Scan for the cell matching the given text and deliver its [x, y] coordinate at center. 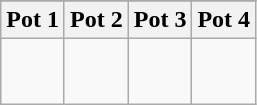
Pot 4 [224, 20]
Pot 3 [160, 20]
Pot 1 [33, 20]
Pot 2 [96, 20]
